Scan for the cell matching the given text and deliver its [X, Y] coordinate at center. 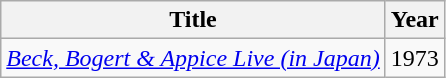
1973 [414, 58]
Title [193, 20]
Beck, Bogert & Appice Live (in Japan) [193, 58]
Year [414, 20]
